Identify which cell holds the provided text, then report its (X, Y) central coordinate. 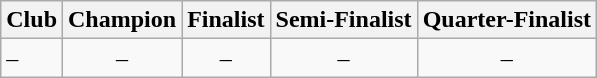
Semi-Finalist (344, 20)
Quarter-Finalist (506, 20)
Finalist (226, 20)
Champion (122, 20)
Club (32, 20)
